Return the (X, Y) coordinate for the center point of the cell that contains the specified text.  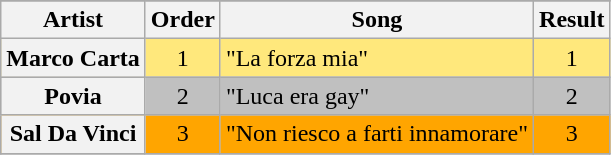
Song (376, 20)
Marco Carta (74, 58)
Order (182, 20)
"Luca era gay" (376, 96)
"Non riesco a farti innamorare" (376, 134)
Povia (74, 96)
Artist (74, 20)
Result (572, 20)
Sal Da Vinci (74, 134)
"La forza mia" (376, 58)
